Output the [x, y] coordinate of the center of the cell containing the given text.  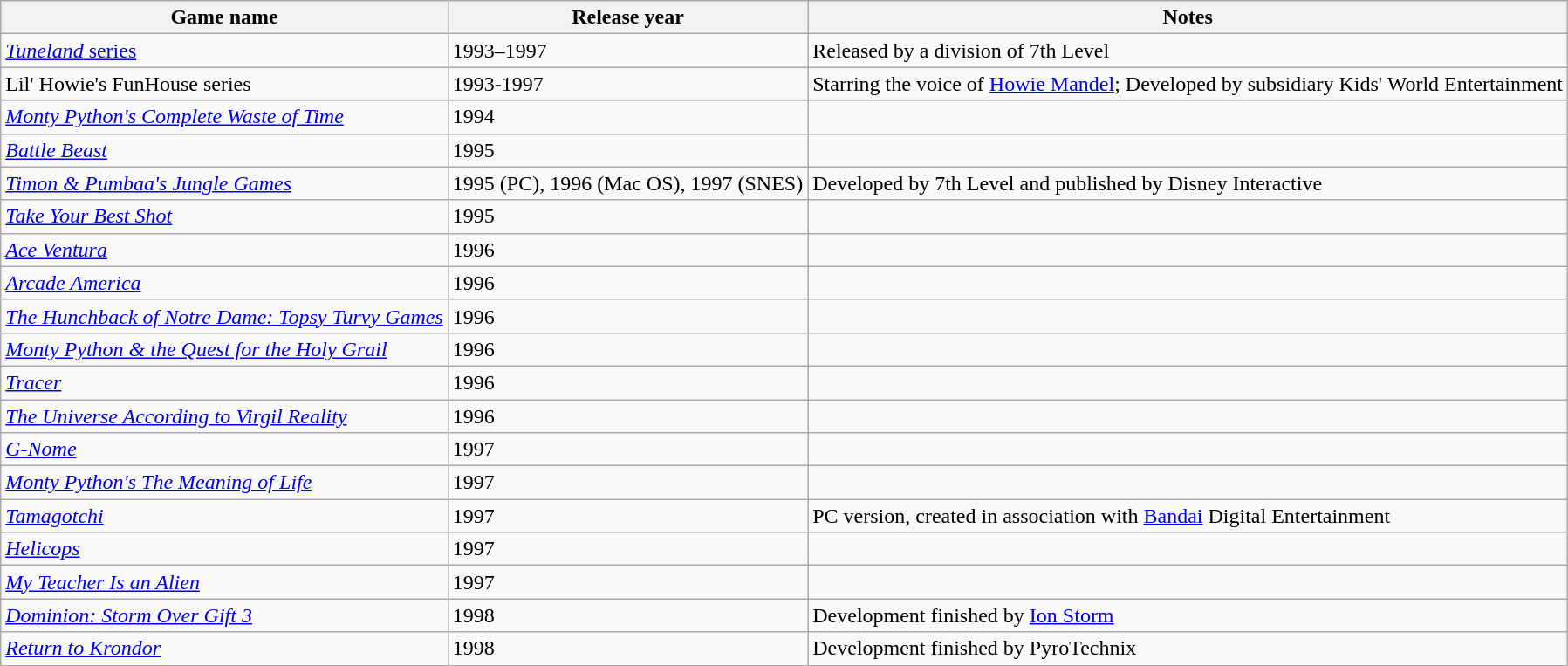
Lil' Howie's FunHouse series [225, 84]
G-Nome [225, 450]
1994 [627, 117]
Tracer [225, 382]
Starring the voice of Howie Mandel; Developed by subsidiary Kids' World Entertainment [1188, 84]
Game name [225, 17]
Battle Beast [225, 150]
Monty Python & the Quest for the Holy Grail [225, 349]
My Teacher Is an Alien [225, 582]
Tamagotchi [225, 516]
Released by a division of 7th Level [1188, 51]
Development finished by PyroTechnix [1188, 649]
Monty Python's The Meaning of Life [225, 483]
Timon & Pumbaa's Jungle Games [225, 183]
Notes [1188, 17]
Arcade America [225, 283]
Helicops [225, 549]
Release year [627, 17]
The Hunchback of Notre Dame: Topsy Turvy Games [225, 316]
1995 (PC), 1996 (Mac OS), 1997 (SNES) [627, 183]
Take Your Best Shot [225, 216]
Dominion: Storm Over Gift 3 [225, 615]
1993-1997 [627, 84]
1993–1997 [627, 51]
The Universe According to Virgil Reality [225, 416]
Developed by 7th Level and published by Disney Interactive [1188, 183]
Return to Krondor [225, 649]
PC version, created in association with Bandai Digital Entertainment [1188, 516]
Development finished by Ion Storm [1188, 615]
Monty Python's Complete Waste of Time [225, 117]
Tuneland series [225, 51]
Ace Ventura [225, 250]
